Locate the cell with the specified text and output its [X, Y] center coordinate. 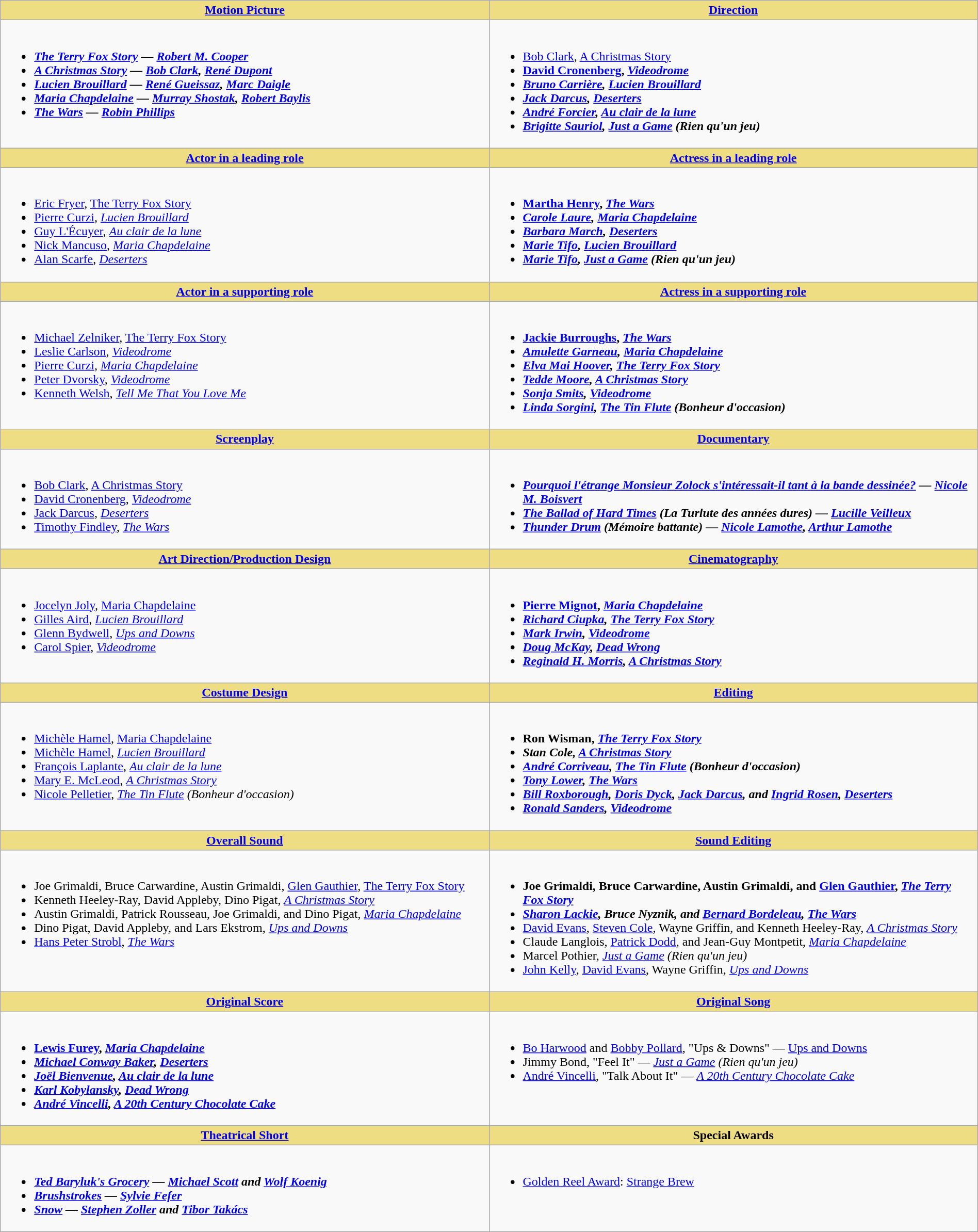
Original Score [244, 1002]
Bob Clark, A Christmas StoryDavid Cronenberg, VideodromeJack Darcus, DesertersTimothy Findley, The Wars [244, 499]
Theatrical Short [244, 1136]
Art Direction/Production Design [244, 559]
Actor in a leading role [244, 158]
Direction [733, 10]
Eric Fryer, The Terry Fox StoryPierre Curzi, Lucien BrouillardGuy L'Écuyer, Au clair de la luneNick Mancuso, Maria ChapdelaineAlan Scarfe, Deserters [244, 225]
Pierre Mignot, Maria ChapdelaineRichard Ciupka, The Terry Fox StoryMark Irwin, VideodromeDoug McKay, Dead WrongReginald H. Morris, A Christmas Story [733, 625]
Motion Picture [244, 10]
Documentary [733, 439]
Actor in a supporting role [244, 291]
Special Awards [733, 1136]
Jocelyn Joly, Maria ChapdelaineGilles Aird, Lucien BrouillardGlenn Bydwell, Ups and DownsCarol Spier, Videodrome [244, 625]
Ted Baryluk's Grocery — Michael Scott and Wolf KoenigBrushstrokes — Sylvie FeferSnow — Stephen Zoller and Tibor Takács [244, 1189]
Cinematography [733, 559]
Martha Henry, The WarsCarole Laure, Maria ChapdelaineBarbara March, DesertersMarie Tifo, Lucien BrouillardMarie Tifo, Just a Game (Rien qu'un jeu) [733, 225]
Original Song [733, 1002]
Sound Editing [733, 840]
Overall Sound [244, 840]
Costume Design [244, 692]
Screenplay [244, 439]
Actress in a supporting role [733, 291]
Golden Reel Award: Strange Brew [733, 1189]
Actress in a leading role [733, 158]
Editing [733, 692]
